Pinpoint the cell where the given text exists, returning its [X, Y] midpoint coordinate. 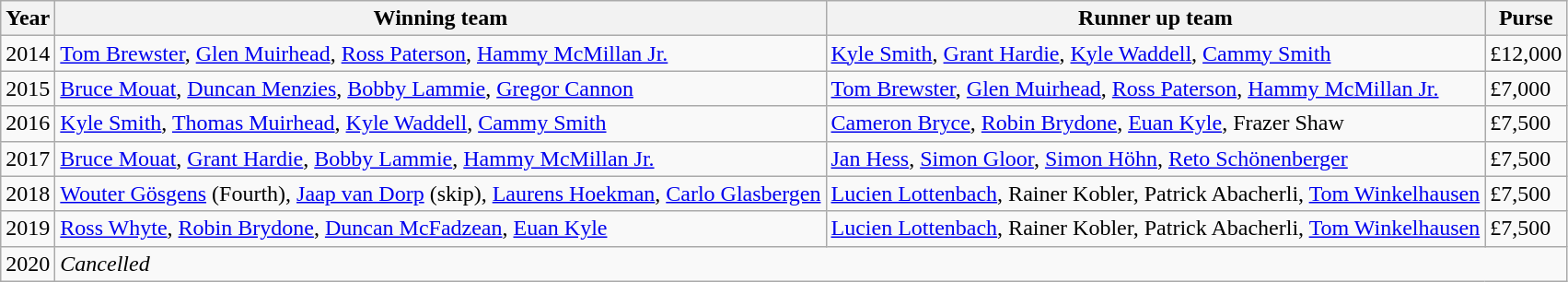
Winning team [440, 18]
Ross Whyte, Robin Brydone, Duncan McFadzean, Euan Kyle [440, 229]
2019 [28, 229]
Runner up team [1156, 18]
2018 [28, 194]
Bruce Mouat, Duncan Menzies, Bobby Lammie, Gregor Cannon [440, 88]
Jan Hess, Simon Gloor, Simon Höhn, Reto Schönenberger [1156, 159]
Cameron Bryce, Robin Brydone, Euan Kyle, Frazer Shaw [1156, 123]
£7,000 [1527, 88]
2017 [28, 159]
Bruce Mouat, Grant Hardie, Bobby Lammie, Hammy McMillan Jr. [440, 159]
Wouter Gösgens (Fourth), Jaap van Dorp (skip), Laurens Hoekman, Carlo Glasbergen [440, 194]
£12,000 [1527, 53]
Year [28, 18]
Cancelled [811, 264]
2016 [28, 123]
2020 [28, 264]
Purse [1527, 18]
Kyle Smith, Grant Hardie, Kyle Waddell, Cammy Smith [1156, 53]
2015 [28, 88]
Kyle Smith, Thomas Muirhead, Kyle Waddell, Cammy Smith [440, 123]
2014 [28, 53]
